Return [X, Y] of the center of cell containing provided text 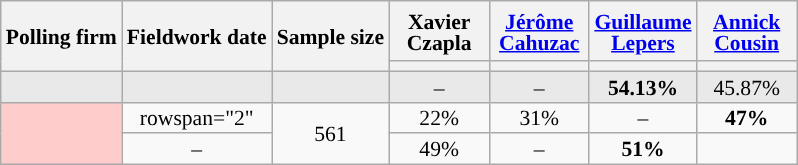
47% [747, 118]
49% [439, 150]
54.13% [642, 86]
rowspan="2" [197, 118]
561 [330, 133]
Jérôme Cahuzac [539, 31]
Polling firm [62, 36]
Xavier Czapla [439, 31]
Sample size [330, 36]
31% [539, 118]
Guillaume Lepers [642, 31]
Annick Cousin [747, 31]
45.87% [747, 86]
51% [642, 150]
Fieldwork date [197, 36]
22% [439, 118]
